For the text-containing cell, return its midpoint in (x, y) coordinate format. 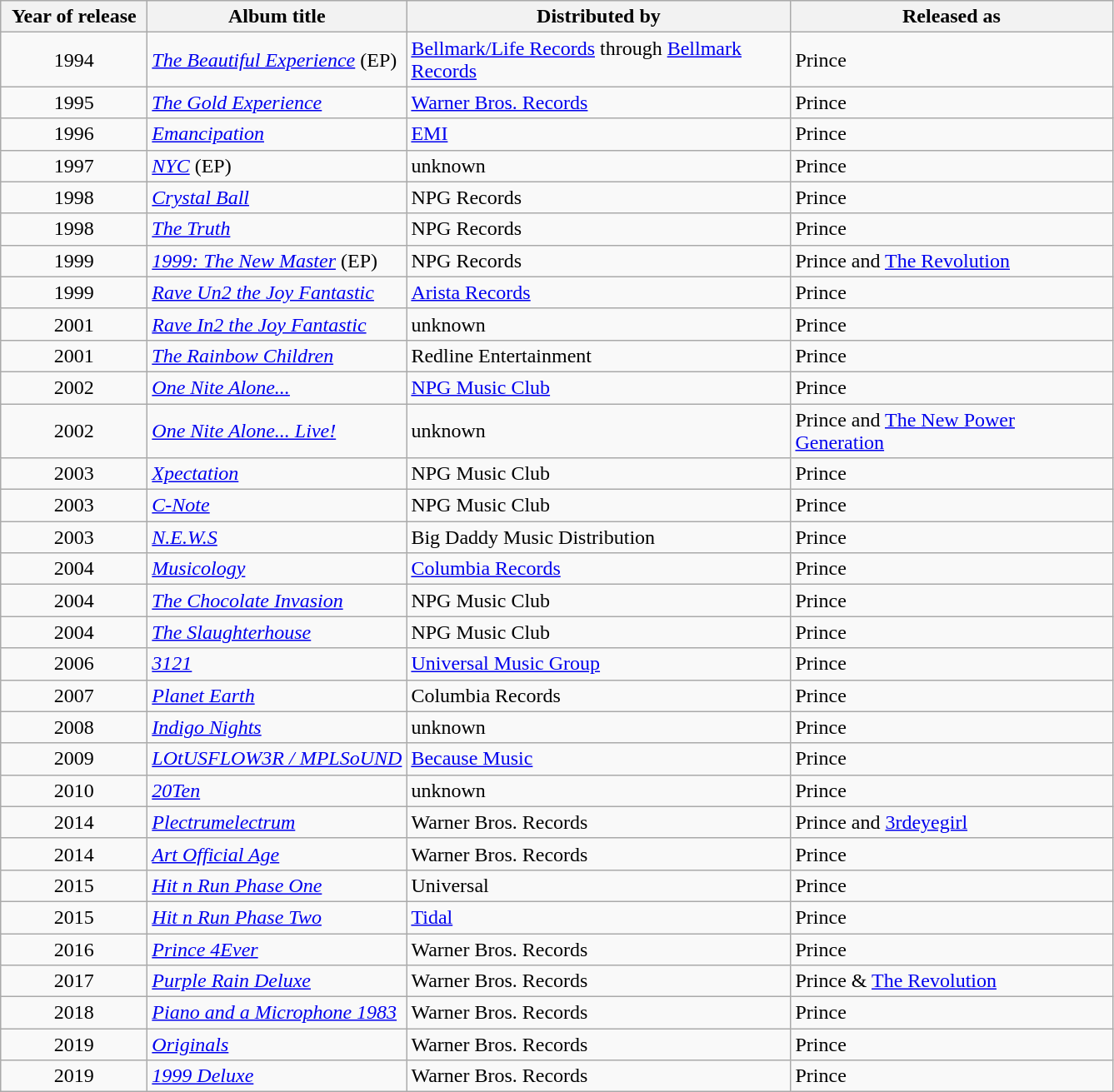
Rave Un2 the Joy Fantastic (277, 292)
Plectrumelectrum (277, 822)
2017 (74, 981)
Prince and The New Power Generation (952, 430)
Year of release (74, 17)
Piano and a Microphone 1983 (277, 1013)
Prince 4Ever (277, 949)
EMI (598, 134)
NYC (EP) (277, 166)
Rave In2 the Joy Fantastic (277, 324)
Universal (598, 885)
Hit n Run Phase One (277, 885)
Arista Records (598, 292)
1999 Deluxe (277, 1076)
1999: The New Master (EP) (277, 261)
1995 (74, 102)
Distributed by (598, 17)
Art Official Age (277, 854)
Tidal (598, 917)
Album title (277, 17)
The Slaughterhouse (277, 632)
The Rainbow Children (277, 356)
2010 (74, 790)
2016 (74, 949)
One Nite Alone... (277, 387)
N.E.W.S (277, 537)
1994 (74, 60)
2007 (74, 696)
Released as (952, 17)
The Chocolate Invasion (277, 601)
Emancipation (277, 134)
Planet Earth (277, 696)
20Ten (277, 790)
Hit n Run Phase Two (277, 917)
Bellmark/Life Records through Bellmark Records (598, 60)
Universal Music Group (598, 664)
Big Daddy Music Distribution (598, 537)
Prince and The Revolution (952, 261)
One Nite Alone... Live! (277, 430)
Crystal Ball (277, 197)
Because Music (598, 759)
3121 (277, 664)
Redline Entertainment (598, 356)
C-Note (277, 506)
Indigo Nights (277, 727)
2008 (74, 727)
The Gold Experience (277, 102)
Prince & The Revolution (952, 981)
The Beautiful Experience (EP) (277, 60)
LOtUSFLOW3R / MPLSoUND (277, 759)
1997 (74, 166)
Prince and 3rdeyegirl (952, 822)
Originals (277, 1045)
1996 (74, 134)
Xpectation (277, 474)
2018 (74, 1013)
Musicology (277, 569)
Purple Rain Deluxe (277, 981)
2006 (74, 664)
The Truth (277, 229)
2009 (74, 759)
